From the cell containing the given text, extract its center point as [x, y] coordinate. 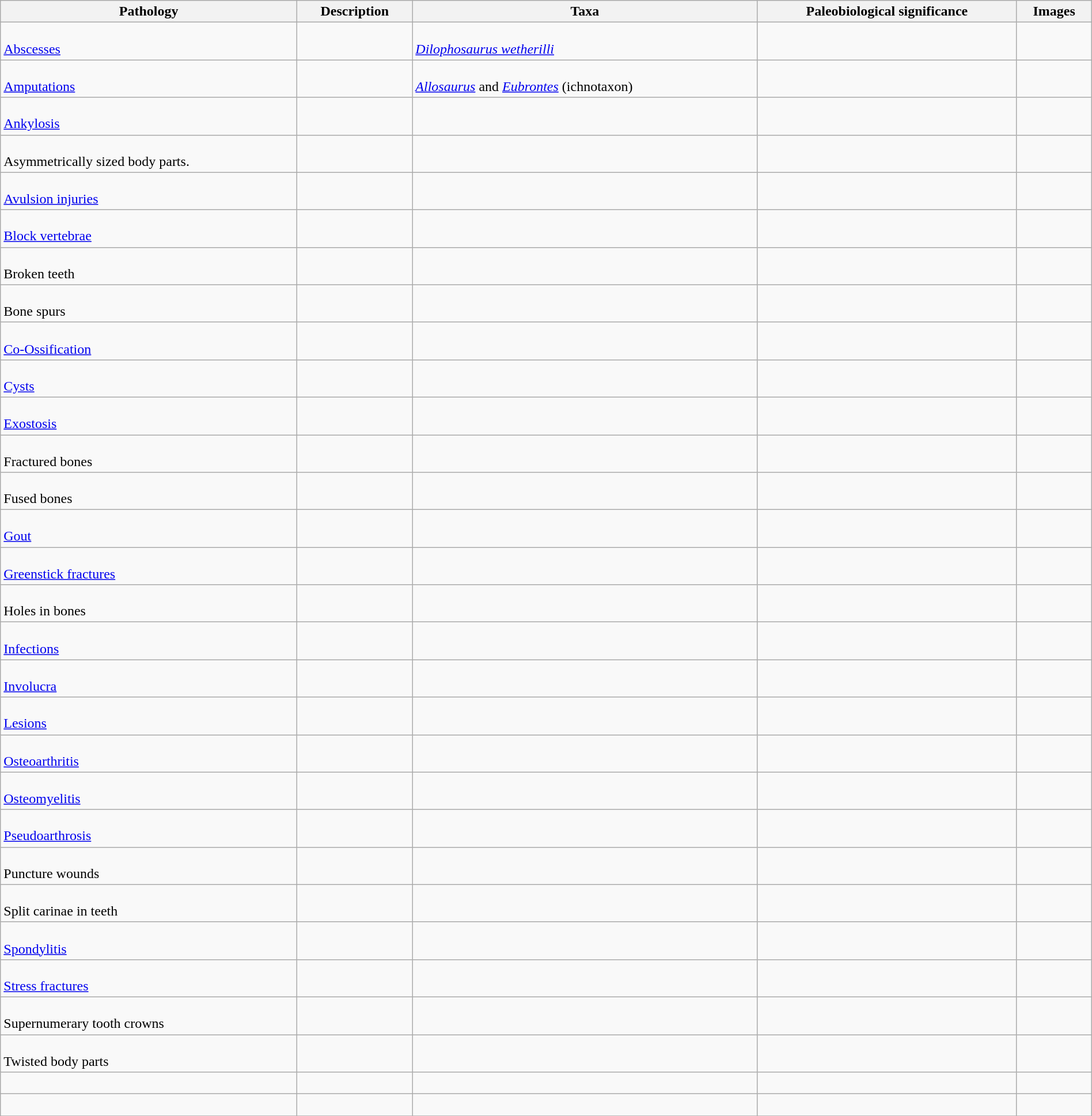
Involucra [149, 679]
Images [1054, 12]
Osteomyelitis [149, 790]
Co-Ossification [149, 341]
Infections [149, 641]
Osteoarthritis [149, 754]
Puncture wounds [149, 865]
Allosaurus and Eubrontes (ichnotaxon) [585, 78]
Twisted body parts [149, 1053]
Split carinae in teeth [149, 903]
Block vertebrae [149, 228]
Greenstick fractures [149, 566]
Lesions [149, 716]
Pathology [149, 12]
Gout [149, 529]
Broken teeth [149, 266]
Paleobiological significance [887, 12]
Cysts [149, 378]
Ankylosis [149, 116]
Description [355, 12]
Bone spurs [149, 303]
Taxa [585, 12]
Amputations [149, 78]
Spondylitis [149, 940]
Dilophosaurus wetherilli [585, 41]
Holes in bones [149, 604]
Pseudoarthrosis [149, 829]
Asymmetrically sized body parts. [149, 153]
Fused bones [149, 491]
Exostosis [149, 416]
Abscesses [149, 41]
Stress fractures [149, 978]
Avulsion injuries [149, 191]
Supernumerary tooth crowns [149, 1015]
Fractured bones [149, 453]
